Find where the given text appears and provide that cell's center as [X, Y] coordinate. 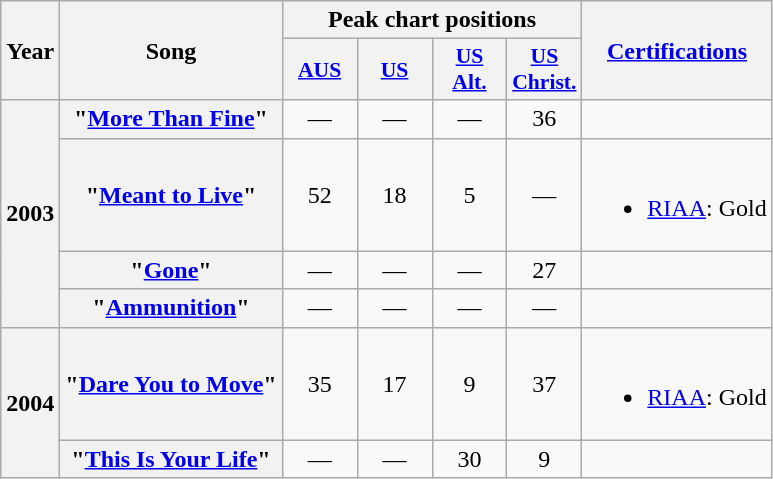
18 [394, 194]
2004 [30, 402]
"Dare You to Move" [171, 384]
US [394, 70]
35 [320, 384]
Song [171, 50]
17 [394, 384]
"More Than Fine" [171, 119]
AUS [320, 70]
"Gone" [171, 270]
"Ammunition" [171, 308]
Peak chart positions [432, 20]
2003 [30, 214]
30 [470, 459]
36 [544, 119]
5 [470, 194]
27 [544, 270]
US Alt. [470, 70]
US Christ. [544, 70]
Year [30, 50]
Certifications [677, 50]
37 [544, 384]
"Meant to Live" [171, 194]
52 [320, 194]
"This Is Your Life" [171, 459]
